Capture the cell that displays the provided text and extract its [x, y] central coordinate. 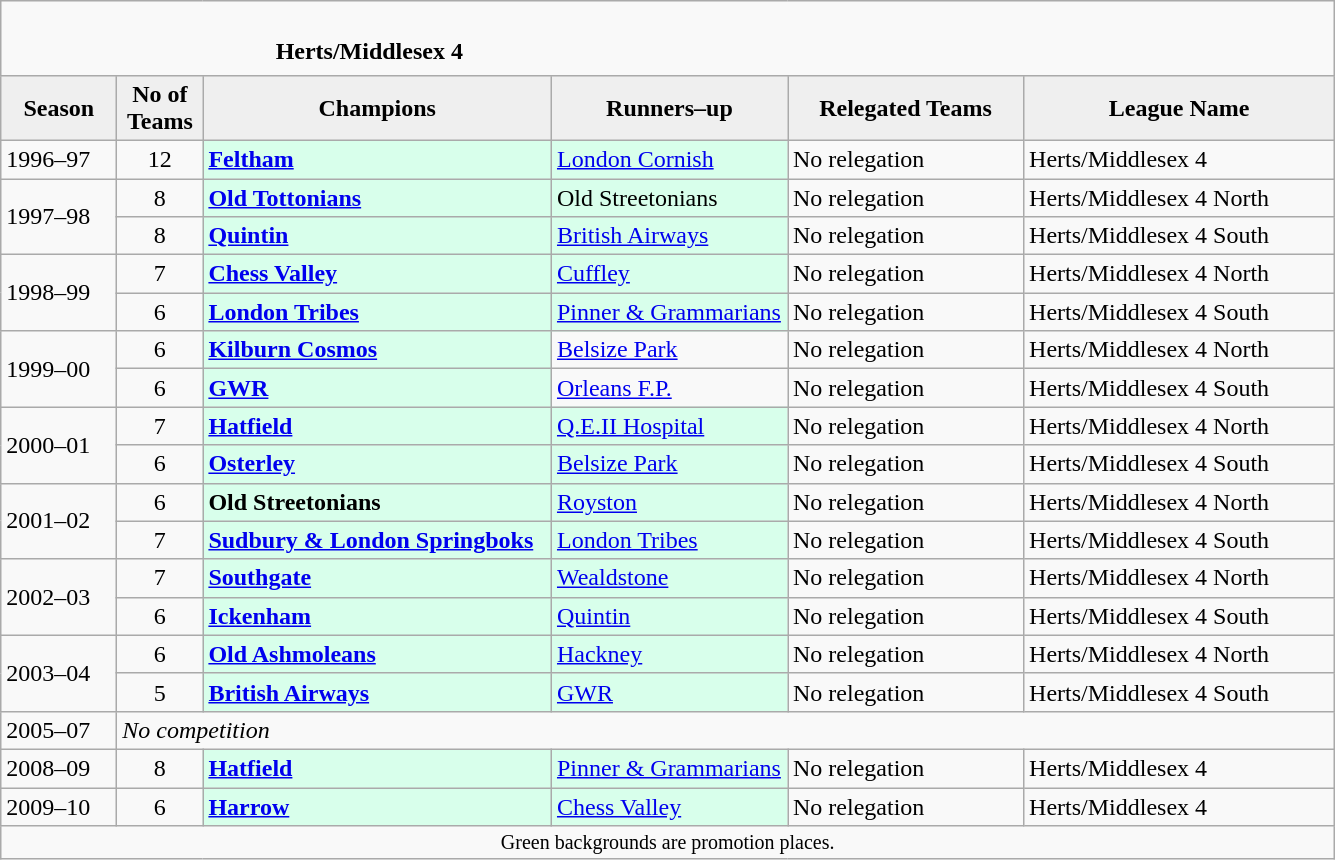
1996–97 [59, 159]
No competition [726, 730]
2009–10 [59, 807]
Champions [378, 108]
5 [160, 692]
Relegated Teams [906, 108]
Hackney [669, 654]
Royston [669, 502]
2003–04 [59, 673]
2001–02 [59, 521]
2002–03 [59, 597]
2000–01 [59, 445]
1997–98 [59, 216]
Season [59, 108]
Wealdstone [669, 578]
London Cornish [669, 159]
Harrow [378, 807]
League Name [1180, 108]
1999–00 [59, 369]
Ickenham [378, 616]
2005–07 [59, 730]
Southgate [378, 578]
Old Ashmoleans [378, 654]
12 [160, 159]
Kilburn Cosmos [378, 350]
Sudbury & London Springboks [378, 540]
Osterley [378, 464]
Old Tottonians [378, 197]
Feltham [378, 159]
Orleans F.P. [669, 388]
2008–09 [59, 768]
Cuffley [669, 274]
No of Teams [160, 108]
1998–99 [59, 293]
Green backgrounds are promotion places. [668, 842]
Q.E.II Hospital [669, 426]
Runners–up [669, 108]
